Provide the (x, y) coordinate of the cell's center where the given text is located.  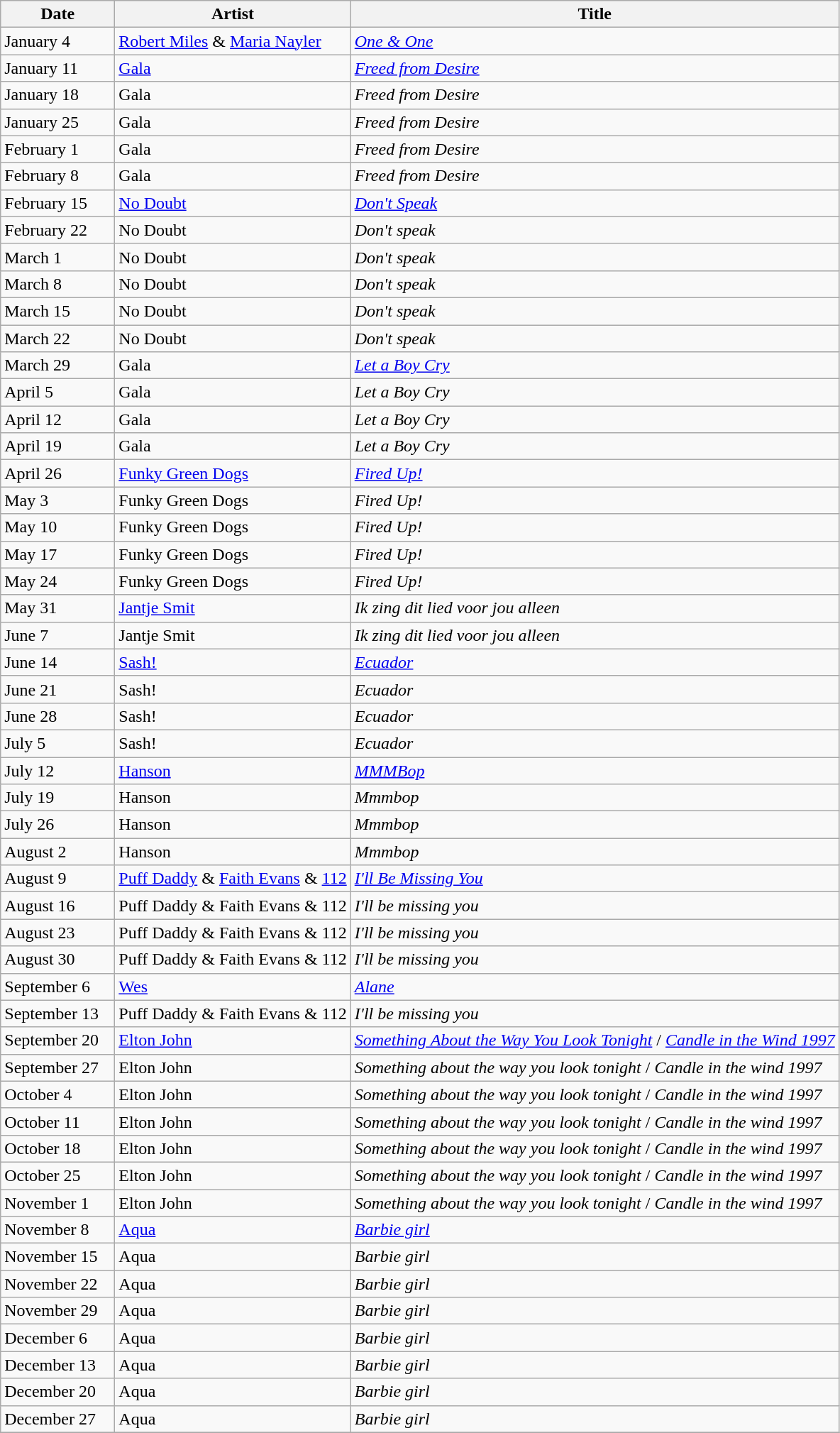
February 1 (58, 149)
January 11 (58, 68)
February 22 (58, 230)
October 4 (58, 1094)
December 13 (58, 1365)
March 15 (58, 311)
I'll Be Missing You (595, 879)
May 10 (58, 527)
June 28 (58, 716)
August 30 (58, 960)
September 13 (58, 1014)
October 25 (58, 1175)
MMMBop (595, 770)
March 1 (58, 257)
March 22 (58, 339)
December 27 (58, 1419)
Don't Speak (595, 203)
October 18 (58, 1148)
June 21 (58, 689)
August 16 (58, 906)
May 17 (58, 554)
July 12 (58, 770)
June 14 (58, 662)
June 7 (58, 635)
Wes (233, 987)
Title (595, 14)
February 15 (58, 203)
March 29 (58, 366)
January 25 (58, 122)
September 20 (58, 1041)
May 31 (58, 608)
November 22 (58, 1284)
July 5 (58, 743)
April 12 (58, 419)
One & One (595, 41)
May 3 (58, 500)
August 23 (58, 933)
July 26 (58, 825)
April 26 (58, 473)
November 29 (58, 1311)
December 6 (58, 1338)
December 20 (58, 1392)
Artist (233, 14)
August 9 (58, 879)
April 19 (58, 446)
November 15 (58, 1257)
Something About the Way You Look Tonight / Candle in the Wind 1997 (595, 1041)
July 19 (58, 798)
January 4 (58, 41)
February 8 (58, 176)
October 11 (58, 1121)
March 8 (58, 284)
Date (58, 14)
May 24 (58, 581)
September 27 (58, 1067)
September 6 (58, 987)
November 1 (58, 1203)
April 5 (58, 392)
November 8 (58, 1230)
January 18 (58, 95)
August 2 (58, 852)
Alane (595, 987)
Robert Miles & Maria Nayler (233, 41)
